From the cell containing the given text, extract its center point as (X, Y) coordinate. 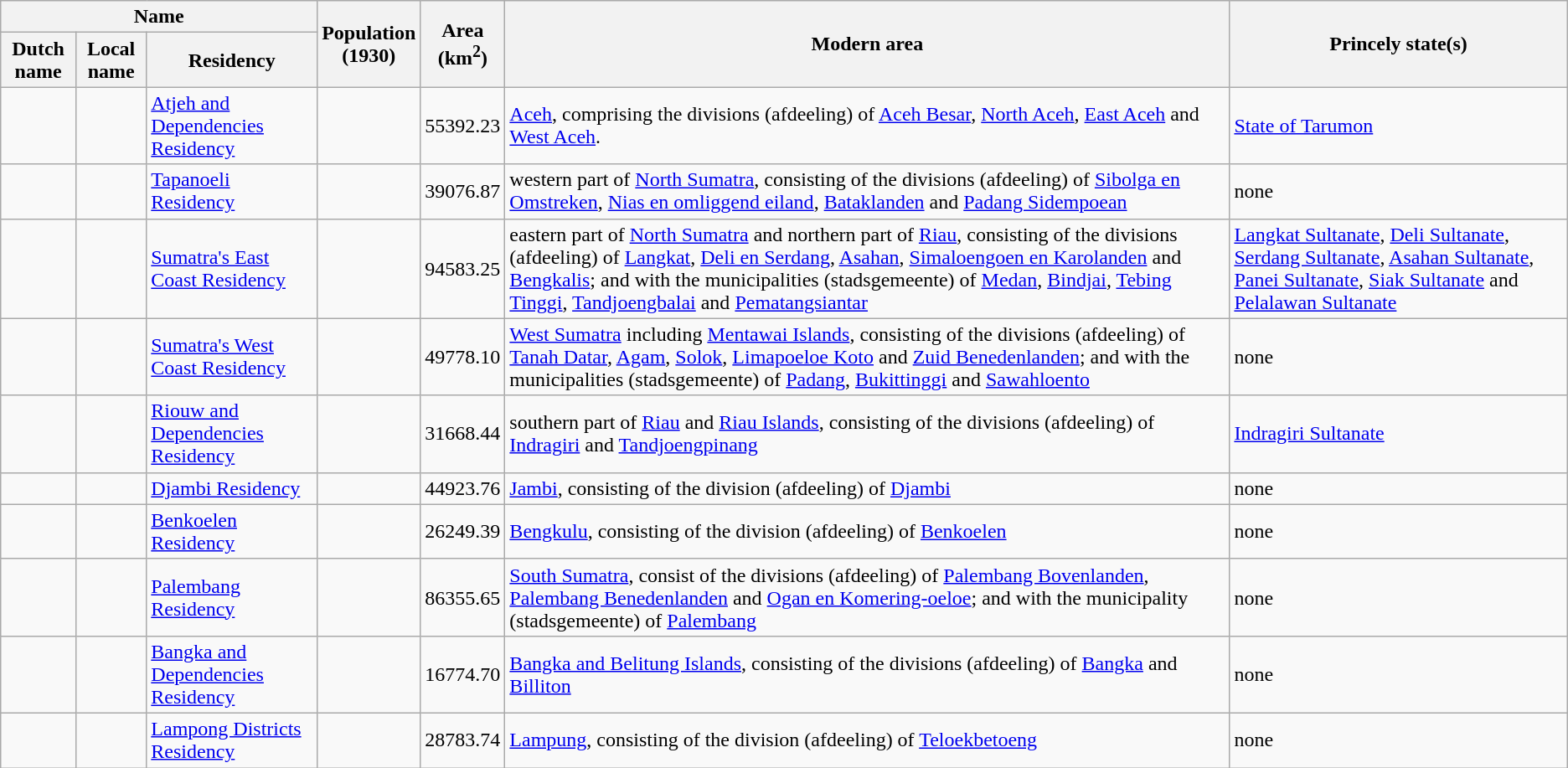
Lampong Districts Residency (232, 740)
Modern area (868, 44)
44923.76 (462, 488)
Princely state(s) (1399, 44)
Residency (232, 60)
55392.23 (462, 126)
Population(1930) (369, 44)
Atjeh and Dependencies Residency (232, 126)
86355.65 (462, 597)
16774.70 (462, 674)
Lampung, consisting of the division (afdeeling) of Teloekbetoeng (868, 740)
28783.74 (462, 740)
31668.44 (462, 434)
Palembang Residency (232, 597)
49778.10 (462, 357)
94583.25 (462, 268)
Tapanoeli Residency (232, 191)
39076.87 (462, 191)
Local name (111, 60)
Sumatra's East Coast Residency (232, 268)
Aceh, comprising the divisions (afdeeling) of Aceh Besar, North Aceh, East Aceh and West Aceh. (868, 126)
Sumatra's West Coast Residency (232, 357)
Area(km2) (462, 44)
Bangka and Dependencies Residency (232, 674)
Riouw and Dependencies Residency (232, 434)
Name (159, 17)
Bengkulu, consisting of the division (afdeeling) of Benkoelen (868, 531)
Benkoelen Residency (232, 531)
Bangka and Belitung Islands, consisting of the divisions (afdeeling) of Bangka and Billiton (868, 674)
southern part of Riau and Riau Islands, consisting of the divisions (afdeeling) of Indragiri and Tandjoengpinang (868, 434)
Dutch name (39, 60)
State of Tarumon (1399, 126)
Indragiri Sultanate (1399, 434)
26249.39 (462, 531)
Langkat Sultanate, Deli Sultanate, Serdang Sultanate, Asahan Sultanate, Panei Sultanate, Siak Sultanate and Pelalawan Sultanate (1399, 268)
Djambi Residency (232, 488)
Jambi, consisting of the division (afdeeling) of Djambi (868, 488)
